Capture the cell that displays the provided text and extract its (x, y) central coordinate. 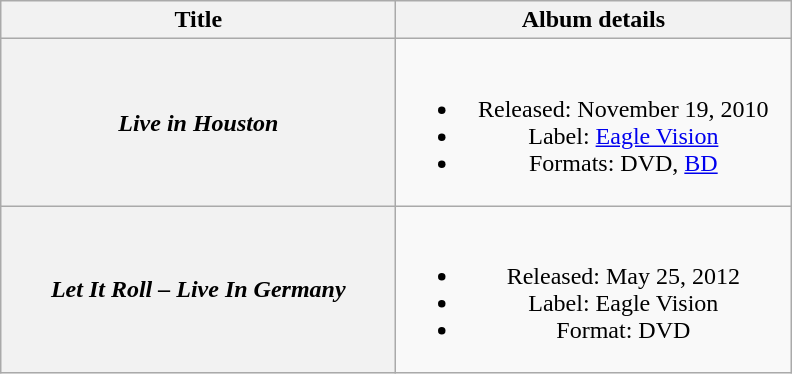
Let It Roll – Live In Germany (198, 290)
Title (198, 20)
Released: May 25, 2012Label: Eagle VisionFormat: DVD (594, 290)
Released: November 19, 2010Label: Eagle VisionFormats: DVD, BD (594, 122)
Live in Houston (198, 122)
Album details (594, 20)
